Output the (x, y) coordinate of the center of the cell containing the given text.  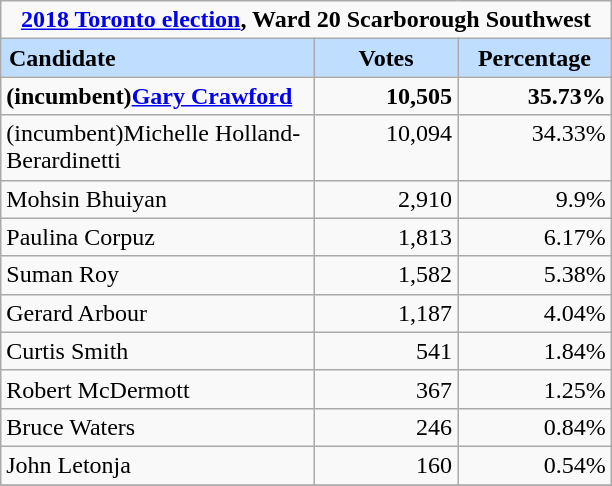
541 (386, 351)
1,813 (386, 237)
Curtis Smith (158, 351)
Gerard Arbour (158, 313)
John Letonja (158, 465)
Mohsin Bhuiyan (158, 199)
35.73% (535, 96)
Votes (386, 58)
0.54% (535, 465)
1,187 (386, 313)
Candidate (158, 58)
367 (386, 389)
2,910 (386, 199)
Suman Roy (158, 275)
4.04% (535, 313)
10,094 (386, 148)
(incumbent)Gary Crawford (158, 96)
Percentage (535, 58)
9.9% (535, 199)
5.38% (535, 275)
1.25% (535, 389)
Bruce Waters (158, 427)
Paulina Corpuz (158, 237)
2018 Toronto election, Ward 20 Scarborough Southwest (306, 20)
1,582 (386, 275)
34.33% (535, 148)
Robert McDermott (158, 389)
6.17% (535, 237)
0.84% (535, 427)
160 (386, 465)
246 (386, 427)
1.84% (535, 351)
(incumbent)Michelle Holland-Berardinetti (158, 148)
10,505 (386, 96)
